Pinpoint the cell where the given text exists, returning its (x, y) midpoint coordinate. 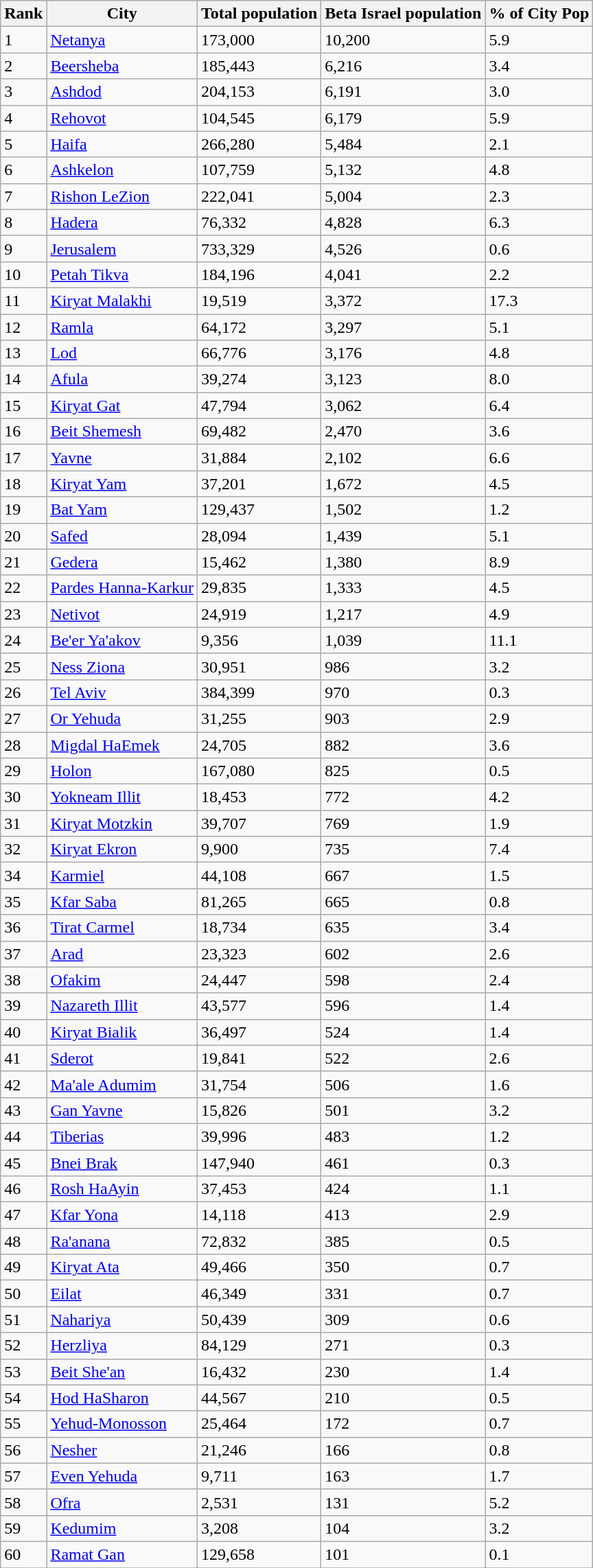
Ness Ziona (122, 666)
31,754 (259, 1084)
596 (404, 1006)
13 (23, 353)
55 (23, 1424)
26 (23, 692)
36,497 (259, 1032)
29,835 (259, 588)
39,274 (259, 379)
986 (404, 666)
Kiryat Ata (122, 1267)
32 (23, 850)
222,041 (259, 196)
Rosh HaAyin (122, 1189)
58 (23, 1502)
14 (23, 379)
Kiryat Malakhi (122, 301)
18 (23, 484)
Kiryat Motzkin (122, 823)
461 (404, 1163)
30 (23, 797)
1,333 (404, 588)
8.0 (539, 379)
39 (23, 1006)
22 (23, 588)
47,794 (259, 406)
20 (23, 536)
31 (23, 823)
34 (23, 876)
970 (404, 692)
49 (23, 1267)
10,200 (404, 40)
Be'er Ya'akov (122, 640)
Yavne (122, 458)
Tirat Carmel (122, 928)
17.3 (539, 301)
1,502 (404, 510)
39,996 (259, 1136)
Ashkelon (122, 170)
Ashdod (122, 92)
Kedumim (122, 1528)
66,776 (259, 353)
84,129 (259, 1346)
522 (404, 1058)
35 (23, 902)
1,672 (404, 484)
Kiryat Bialik (122, 1032)
Hadera (122, 222)
271 (404, 1346)
11.1 (539, 640)
9,900 (259, 850)
23,323 (259, 954)
Ma'ale Adumim (122, 1084)
6,179 (404, 118)
47 (23, 1215)
6 (23, 170)
Herzliya (122, 1346)
9,711 (259, 1476)
59 (23, 1528)
81,265 (259, 902)
1,217 (404, 614)
Ofakim (122, 980)
31,255 (259, 718)
Ofra (122, 1502)
52 (23, 1346)
Afula (122, 379)
Jerusalem (122, 248)
43 (23, 1110)
825 (404, 771)
1.6 (539, 1084)
Petah Tikva (122, 274)
50,439 (259, 1320)
7 (23, 196)
8.9 (539, 562)
Bat Yam (122, 510)
598 (404, 980)
6,191 (404, 92)
129,658 (259, 1554)
15 (23, 406)
4,526 (404, 248)
15,826 (259, 1110)
39,707 (259, 823)
3,297 (404, 327)
24,919 (259, 614)
11 (23, 301)
Kfar Saba (122, 902)
413 (404, 1215)
2,531 (259, 1502)
Rishon LeZion (122, 196)
Yokneam Illit (122, 797)
0.1 (539, 1554)
Bnei Brak (122, 1163)
665 (404, 902)
185,443 (259, 66)
3,123 (404, 379)
2,102 (404, 458)
8 (23, 222)
23 (23, 614)
37,453 (259, 1189)
Ramla (122, 327)
40 (23, 1032)
769 (404, 823)
602 (404, 954)
19,841 (259, 1058)
51 (23, 1320)
3,176 (404, 353)
184,196 (259, 274)
72,832 (259, 1241)
6.3 (539, 222)
9,356 (259, 640)
45 (23, 1163)
5.2 (539, 1502)
50 (23, 1294)
Arad (122, 954)
38 (23, 980)
14,118 (259, 1215)
Netivot (122, 614)
424 (404, 1189)
524 (404, 1032)
107,759 (259, 170)
21 (23, 562)
385 (404, 1241)
54 (23, 1398)
City (122, 14)
331 (404, 1294)
3.0 (539, 92)
Nesher (122, 1450)
36 (23, 928)
42 (23, 1084)
18,734 (259, 928)
Rehovot (122, 118)
635 (404, 928)
1,380 (404, 562)
5,484 (404, 144)
6.4 (539, 406)
Haifa (122, 144)
27 (23, 718)
64,172 (259, 327)
101 (404, 1554)
7.4 (539, 850)
19,519 (259, 301)
5,132 (404, 170)
% of City Pop (539, 14)
4.2 (539, 797)
772 (404, 797)
4,041 (404, 274)
2,470 (404, 432)
3 (23, 92)
1,039 (404, 640)
16,432 (259, 1372)
Rank (23, 14)
131 (404, 1502)
43,577 (259, 1006)
10 (23, 274)
147,940 (259, 1163)
Kiryat Gat (122, 406)
Beit She'an (122, 1372)
6.6 (539, 458)
Gedera (122, 562)
733,329 (259, 248)
4 (23, 118)
Tel Aviv (122, 692)
Karmiel (122, 876)
Ra'anana (122, 1241)
41 (23, 1058)
210 (404, 1398)
Lod (122, 353)
1 (23, 40)
230 (404, 1372)
6,216 (404, 66)
Kfar Yona (122, 1215)
5 (23, 144)
735 (404, 850)
Tiberias (122, 1136)
12 (23, 327)
5,004 (404, 196)
384,399 (259, 692)
Ramat Gan (122, 1554)
Pardes Hanna-Karkur (122, 588)
3,372 (404, 301)
21,246 (259, 1450)
903 (404, 718)
2.1 (539, 144)
56 (23, 1450)
501 (404, 1110)
667 (404, 876)
76,332 (259, 222)
44 (23, 1136)
Even Yehuda (122, 1476)
4,828 (404, 222)
4.9 (539, 614)
46,349 (259, 1294)
31,884 (259, 458)
2 (23, 66)
163 (404, 1476)
Beta Israel population (404, 14)
Migdal HaEmek (122, 745)
882 (404, 745)
9 (23, 248)
350 (404, 1267)
Holon (122, 771)
19 (23, 510)
29 (23, 771)
46 (23, 1189)
483 (404, 1136)
2.4 (539, 980)
172 (404, 1424)
Yehud-Monosson (122, 1424)
2.3 (539, 196)
24,447 (259, 980)
1.9 (539, 823)
18,453 (259, 797)
1,439 (404, 536)
Sderot (122, 1058)
57 (23, 1476)
1.5 (539, 876)
37,201 (259, 484)
Total population (259, 14)
24,705 (259, 745)
166 (404, 1450)
28 (23, 745)
37 (23, 954)
204,153 (259, 92)
44,108 (259, 876)
25,464 (259, 1424)
53 (23, 1372)
Beit Shemesh (122, 432)
Or Yehuda (122, 718)
167,080 (259, 771)
Nazareth Illit (122, 1006)
49,466 (259, 1267)
Kiryat Yam (122, 484)
Eilat (122, 1294)
16 (23, 432)
1.1 (539, 1189)
44,567 (259, 1398)
506 (404, 1084)
309 (404, 1320)
48 (23, 1241)
3,208 (259, 1528)
104,545 (259, 118)
1.7 (539, 1476)
60 (23, 1554)
173,000 (259, 40)
69,482 (259, 432)
Gan Yavne (122, 1110)
129,437 (259, 510)
Netanya (122, 40)
Hod HaSharon (122, 1398)
Nahariya (122, 1320)
2.2 (539, 274)
3,062 (404, 406)
104 (404, 1528)
Kiryat Ekron (122, 850)
17 (23, 458)
266,280 (259, 144)
30,951 (259, 666)
28,094 (259, 536)
25 (23, 666)
24 (23, 640)
Safed (122, 536)
15,462 (259, 562)
Beersheba (122, 66)
